Pinpoint the cell where the given text exists, returning its [x, y] midpoint coordinate. 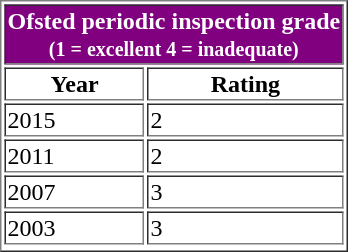
Year [74, 84]
2015 [74, 120]
2011 [74, 156]
2003 [74, 228]
2007 [74, 192]
Ofsted periodic inspection grade(1 = excellent 4 = inadequate) [174, 34]
Rating [246, 84]
